Determine the [X, Y] coordinate at the center of the cell enclosing the given text.  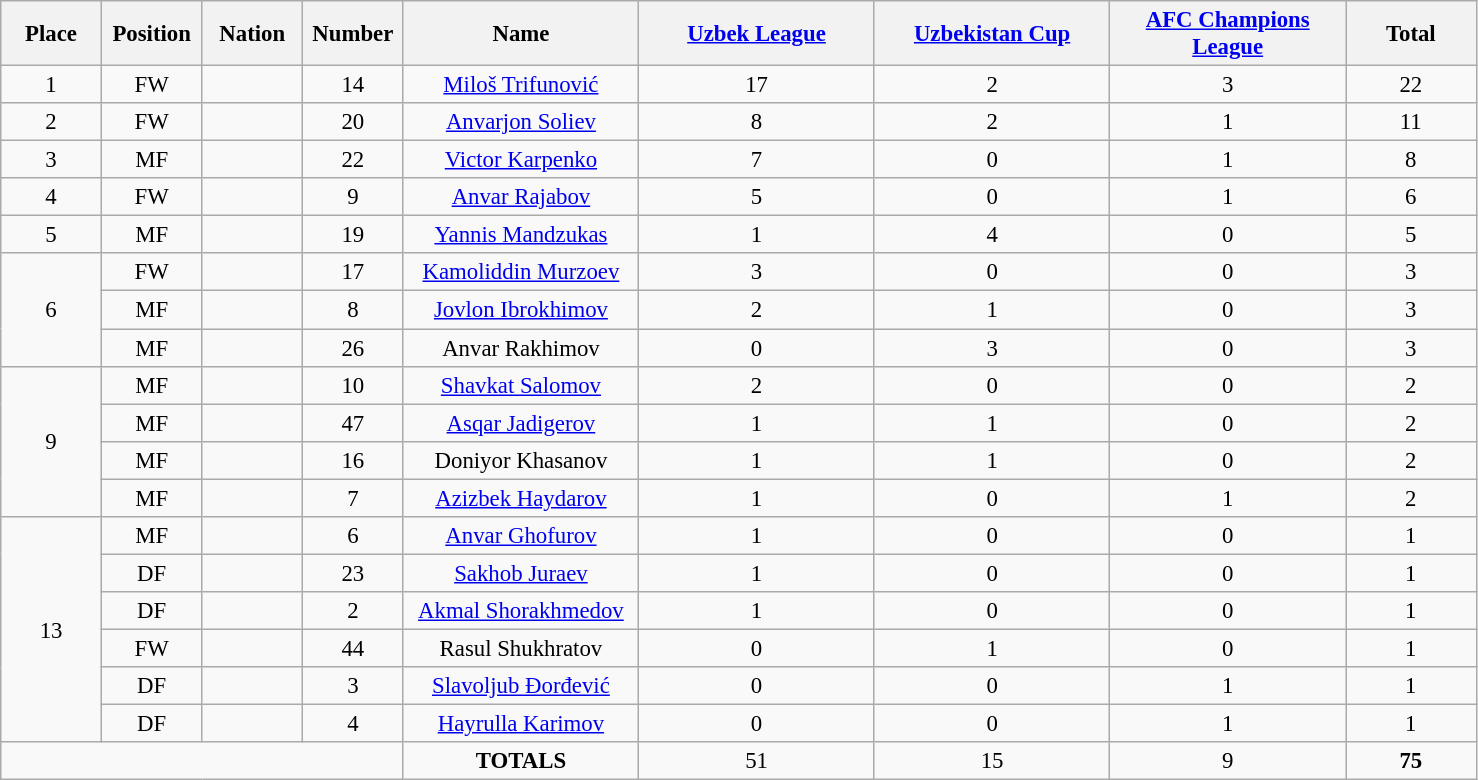
Jovlon Ibrokhimov [521, 310]
20 [354, 122]
Sakhob Juraev [521, 573]
Slavoljub Đorđević [521, 686]
Name [521, 34]
10 [354, 385]
Doniyor Khasanov [521, 460]
Yannis Mandzukas [521, 235]
15 [992, 761]
44 [354, 648]
Total [1412, 34]
Azizbek Haydarov [521, 498]
TOTALS [521, 761]
23 [354, 573]
Akmal Shorakhmedov [521, 611]
11 [1412, 122]
Uzbek League [757, 34]
Place [52, 34]
Anvar Ghofurov [521, 536]
Nation [252, 34]
Anvar Rajabov [521, 197]
Kamoliddin Murzoev [521, 273]
Position [152, 34]
Rasul Shukhratov [521, 648]
Miloš Trifunović [521, 85]
Anvarjon Soliev [521, 122]
Number [354, 34]
AFC Champions League [1228, 34]
19 [354, 235]
Hayrulla Karimov [521, 724]
47 [354, 423]
26 [354, 348]
Asqar Jadigerov [521, 423]
14 [354, 85]
Shavkat Salomov [521, 385]
16 [354, 460]
51 [757, 761]
Anvar Rakhimov [521, 348]
Uzbekistan Cup [992, 34]
75 [1412, 761]
13 [52, 630]
Victor Karpenko [521, 160]
